Detect which cell encompasses the target text, then output its (x, y) center coordinate. 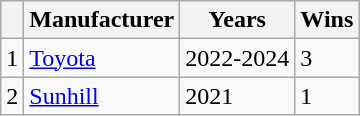
Manufacturer (102, 20)
2022-2024 (238, 58)
Toyota (102, 58)
Wins (327, 20)
2021 (238, 96)
Years (238, 20)
2 (12, 96)
3 (327, 58)
Sunhill (102, 96)
